Find where the given text appears and provide that cell's center as [X, Y] coordinate. 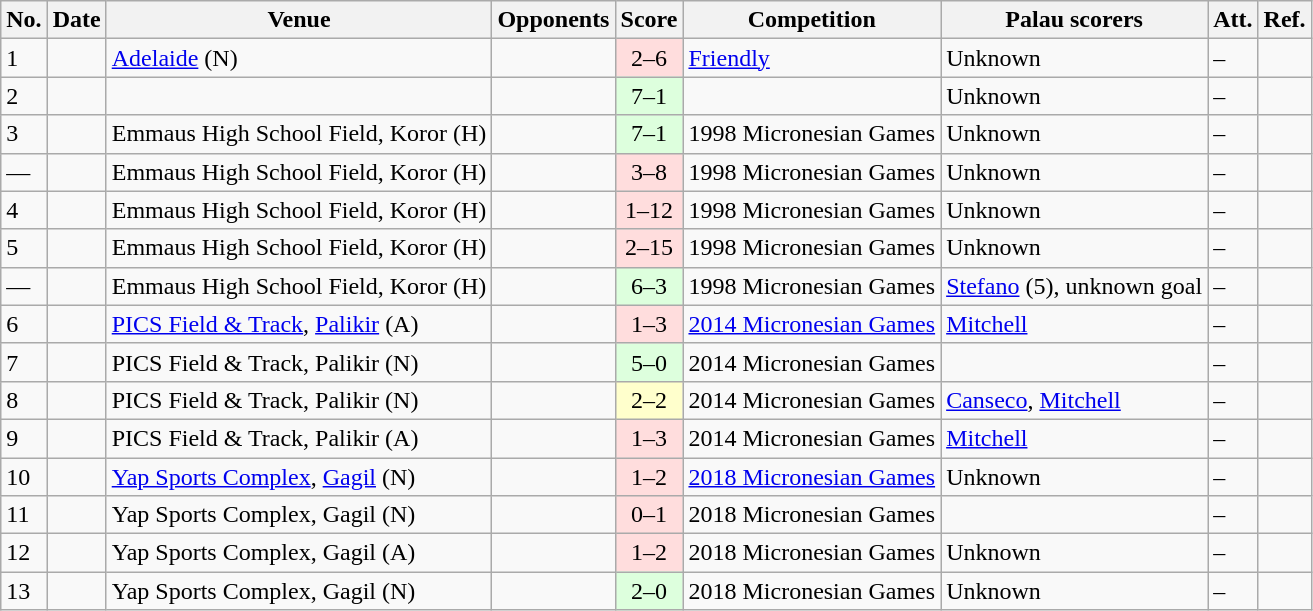
3–8 [649, 172]
2 [24, 96]
4 [24, 210]
6–3 [649, 286]
2–0 [649, 591]
No. [24, 20]
3 [24, 134]
Att. [1233, 20]
2–2 [649, 400]
Canseco, Mitchell [1074, 400]
7 [24, 362]
Ref. [1284, 20]
Stefano (5), unknown goal [1074, 286]
Score [649, 20]
2–6 [649, 58]
Venue [299, 20]
Competition [812, 20]
Palau scorers [1074, 20]
Friendly [812, 58]
2–15 [649, 248]
8 [24, 400]
0–1 [649, 515]
1–12 [649, 210]
9 [24, 438]
Adelaide (N) [299, 58]
12 [24, 553]
1 [24, 58]
6 [24, 324]
5–0 [649, 362]
5 [24, 248]
Date [76, 20]
Yap Sports Complex, Gagil (A) [299, 553]
13 [24, 591]
Opponents [554, 20]
11 [24, 515]
10 [24, 477]
